Provide the (x, y) coordinate of the cell's center where the given text is located.  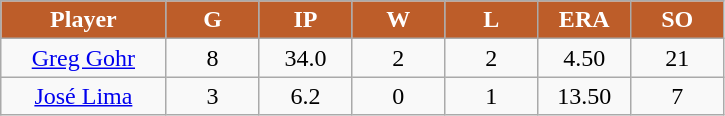
G (212, 20)
W (398, 20)
0 (398, 96)
4.50 (584, 58)
8 (212, 58)
34.0 (306, 58)
7 (678, 96)
IP (306, 20)
SO (678, 20)
José Lima (84, 96)
L (492, 20)
3 (212, 96)
Greg Gohr (84, 58)
ERA (584, 20)
13.50 (584, 96)
6.2 (306, 96)
Player (84, 20)
21 (678, 58)
1 (492, 96)
